Pinpoint the cell where the given text exists, returning its (X, Y) midpoint coordinate. 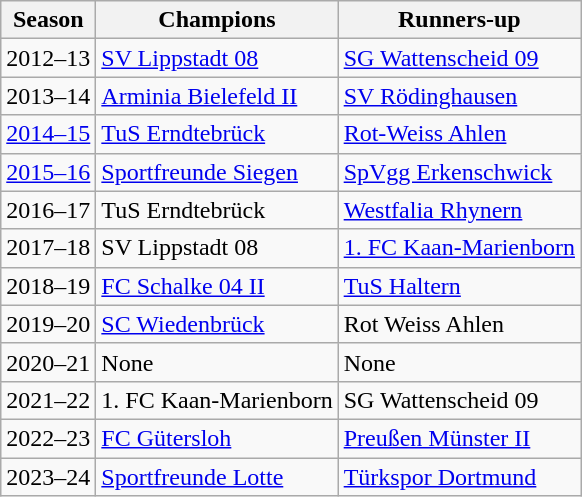
2015–16 (48, 172)
2012–13 (48, 58)
TuS Haltern (459, 286)
2016–17 (48, 210)
2023–24 (48, 477)
Sportfreunde Lotte (217, 477)
Preußen Münster II (459, 438)
Rot-Weiss Ahlen (459, 134)
Türkspor Dortmund (459, 477)
SC Wiedenbrück (217, 324)
Sportfreunde Siegen (217, 172)
2013–14 (48, 96)
SV Rödinghausen (459, 96)
2014–15 (48, 134)
Rot Weiss Ahlen (459, 324)
SpVgg Erkenschwick (459, 172)
Season (48, 20)
FC Gütersloh (217, 438)
2022–23 (48, 438)
2017–18 (48, 248)
2018–19 (48, 286)
2019–20 (48, 324)
Runners-up (459, 20)
2020–21 (48, 362)
FC Schalke 04 II (217, 286)
Champions (217, 20)
Arminia Bielefeld II (217, 96)
2021–22 (48, 400)
Westfalia Rhynern (459, 210)
